Determine the (x, y) coordinate at the center of the cell enclosing the given text.  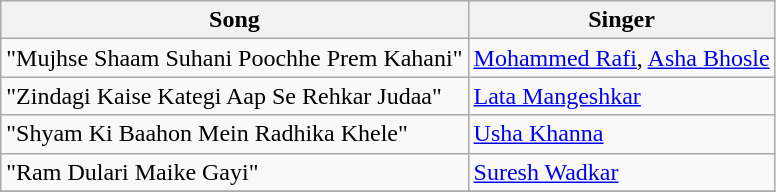
Lata Mangeshkar (622, 96)
"Zindagi Kaise Kategi Aap Se Rehkar Judaa" (234, 96)
"Shyam Ki Baahon Mein Radhika Khele" (234, 134)
Suresh Wadkar (622, 172)
Mohammed Rafi, Asha Bhosle (622, 58)
Song (234, 20)
Usha Khanna (622, 134)
"Mujhse Shaam Suhani Poochhe Prem Kahani" (234, 58)
"Ram Dulari Maike Gayi" (234, 172)
Singer (622, 20)
